Return [x, y] of the center of cell containing provided text 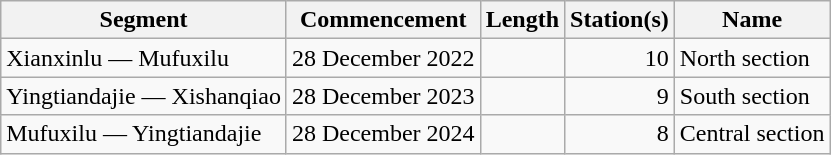
Yingtiandajie — Xishanqiao [144, 96]
9 [620, 96]
South section [752, 96]
Mufuxilu — Yingtiandajie [144, 134]
8 [620, 134]
Station(s) [620, 20]
28 December 2023 [383, 96]
Xianxinlu — Mufuxilu [144, 58]
10 [620, 58]
Central section [752, 134]
Commencement [383, 20]
Length [522, 20]
Name [752, 20]
North section [752, 58]
28 December 2024 [383, 134]
28 December 2022 [383, 58]
Segment [144, 20]
